Capture the cell that displays the provided text and extract its [X, Y] central coordinate. 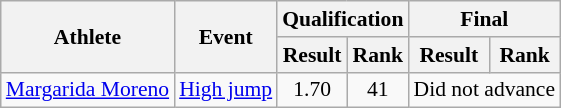
Athlete [88, 36]
Qualification [342, 19]
41 [378, 90]
Final [484, 19]
Did not advance [484, 90]
Event [226, 36]
High jump [226, 90]
1.70 [312, 90]
Margarida Moreno [88, 90]
